Return the [X, Y] coordinate for the center point of the cell that contains the specified text.  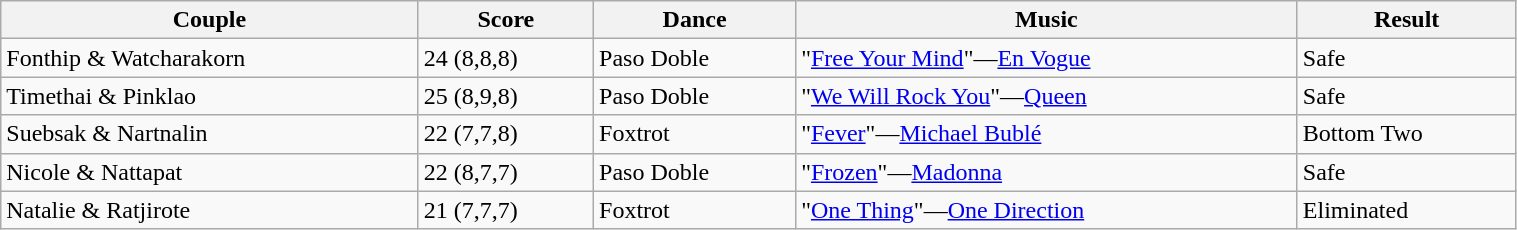
Timethai & Pinklao [210, 96]
"Fever"—Michael Bublé [1047, 134]
Eliminated [1406, 210]
Dance [695, 20]
Nicole & Nattapat [210, 172]
"Frozen"—Madonna [1047, 172]
Result [1406, 20]
25 (8,9,8) [506, 96]
Natalie & Ratjirote [210, 210]
Score [506, 20]
"Free Your Mind"—En Vogue [1047, 58]
"One Thing"—One Direction [1047, 210]
22 (7,7,8) [506, 134]
Suebsak & Nartnalin [210, 134]
22 (8,7,7) [506, 172]
Couple [210, 20]
"We Will Rock You"—Queen [1047, 96]
21 (7,7,7) [506, 210]
Fonthip & Watcharakorn [210, 58]
Music [1047, 20]
24 (8,8,8) [506, 58]
Bottom Two [1406, 134]
